Provide the (X, Y) coordinate of the cell's center where the given text is located.  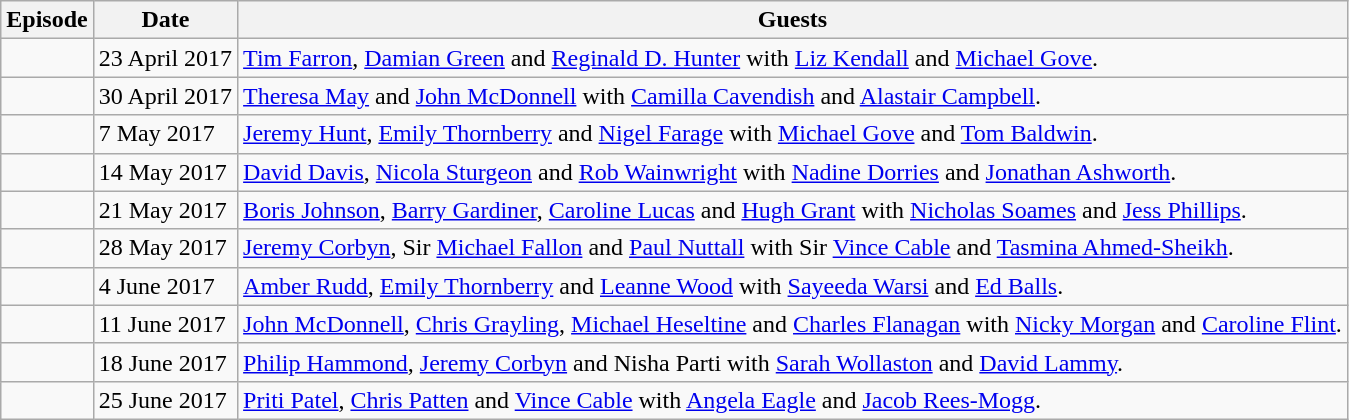
7 May 2017 (165, 134)
30 April 2017 (165, 96)
John McDonnell, Chris Grayling, Michael Heseltine and Charles Flanagan with Nicky Morgan and Caroline Flint. (793, 324)
23 April 2017 (165, 58)
11 June 2017 (165, 324)
Boris Johnson, Barry Gardiner, Caroline Lucas and Hugh Grant with Nicholas Soames and Jess Phillips. (793, 210)
14 May 2017 (165, 172)
Priti Patel, Chris Patten and Vince Cable with Angela Eagle and Jacob Rees-Mogg. (793, 400)
David Davis, Nicola Sturgeon and Rob Wainwright with Nadine Dorries and Jonathan Ashworth. (793, 172)
Philip Hammond, Jeremy Corbyn and Nisha Parti with Sarah Wollaston and David Lammy. (793, 362)
Jeremy Hunt, Emily Thornberry and Nigel Farage with Michael Gove and Tom Baldwin. (793, 134)
Theresa May and John McDonnell with Camilla Cavendish and Alastair Campbell. (793, 96)
28 May 2017 (165, 248)
Guests (793, 20)
Date (165, 20)
Tim Farron, Damian Green and Reginald D. Hunter with Liz Kendall and Michael Gove. (793, 58)
18 June 2017 (165, 362)
25 June 2017 (165, 400)
Episode (47, 20)
Amber Rudd, Emily Thornberry and Leanne Wood with Sayeeda Warsi and Ed Balls. (793, 286)
Jeremy Corbyn, Sir Michael Fallon and Paul Nuttall with Sir Vince Cable and Tasmina Ahmed-Sheikh. (793, 248)
21 May 2017 (165, 210)
4 June 2017 (165, 286)
